Output the [x, y] coordinate of the center of the cell containing the given text.  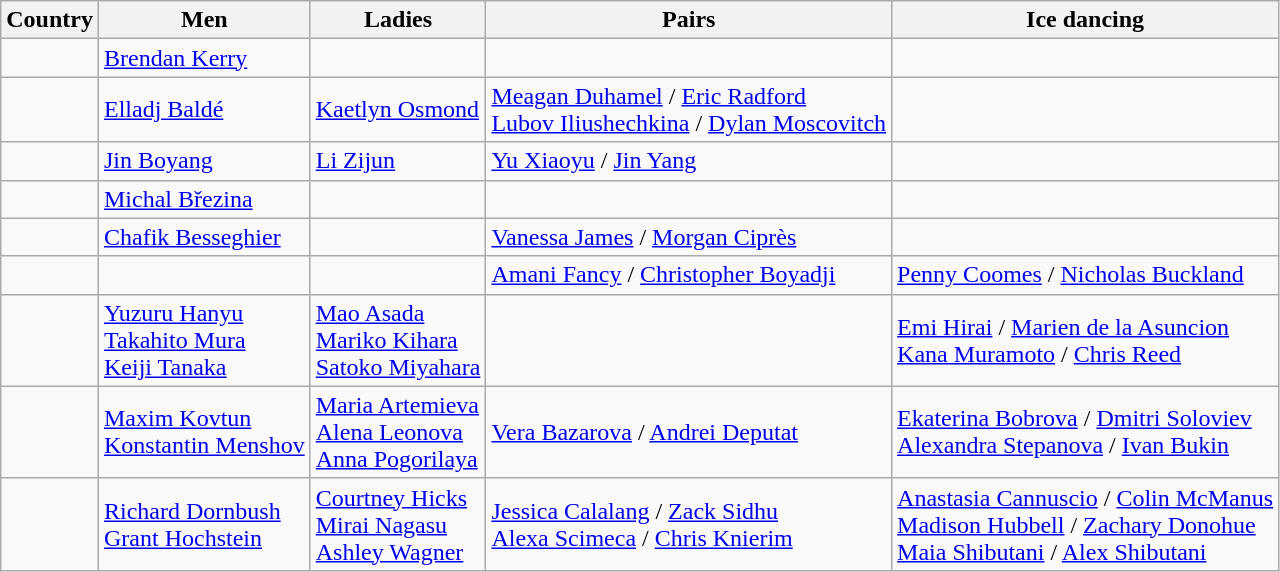
Richard Dornbush Grant Hochstein [204, 524]
Courtney Hicks Mirai Nagasu Ashley Wagner [398, 524]
Maxim Kovtun Konstantin Menshov [204, 432]
Mao Asada Mariko Kihara Satoko Miyahara [398, 340]
Chafik Besseghier [204, 237]
Elladj Baldé [204, 110]
Penny Coomes / Nicholas Buckland [1086, 275]
Men [204, 20]
Li Zijun [398, 161]
Country [50, 20]
Kaetlyn Osmond [398, 110]
Vanessa James / Morgan Ciprès [689, 237]
Yu Xiaoyu / Jin Yang [689, 161]
Anastasia Cannuscio / Colin McManus Madison Hubbell / Zachary Donohue Maia Shibutani / Alex Shibutani [1086, 524]
Ice dancing [1086, 20]
Ladies [398, 20]
Ekaterina Bobrova / Dmitri Soloviev Alexandra Stepanova / Ivan Bukin [1086, 432]
Vera Bazarova / Andrei Deputat [689, 432]
Jin Boyang [204, 161]
Yuzuru Hanyu Takahito Mura Keiji Tanaka [204, 340]
Amani Fancy / Christopher Boyadji [689, 275]
Pairs [689, 20]
Jessica Calalang / Zack Sidhu Alexa Scimeca / Chris Knierim [689, 524]
Brendan Kerry [204, 58]
Emi Hirai / Marien de la Asuncion Kana Muramoto / Chris Reed [1086, 340]
Meagan Duhamel / Eric Radford Lubov Iliushechkina / Dylan Moscovitch [689, 110]
Michal Březina [204, 199]
Maria Artemieva Alena Leonova Anna Pogorilaya [398, 432]
